Provide the (x, y) coordinate of the cell's center where the given text is located.  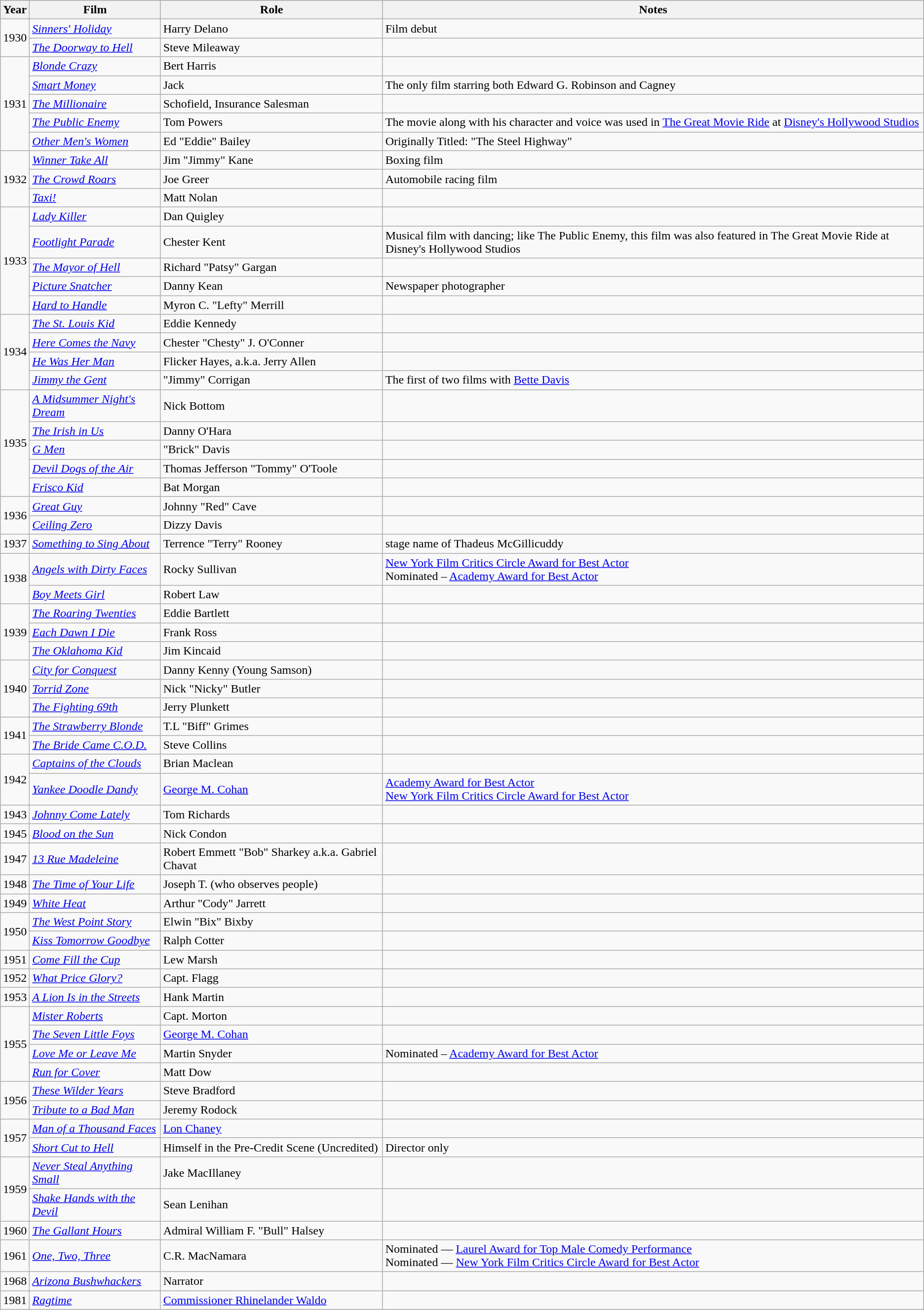
These Wilder Years (95, 1091)
Ragtime (95, 1300)
Winner Take All (95, 160)
G Men (95, 450)
The first of two films with Bette Davis (653, 380)
The Irish in Us (95, 431)
Boy Meets Girl (95, 595)
1942 (15, 780)
Smart Money (95, 85)
C.R. MacNamara (271, 1256)
Come Fill the Cup (95, 960)
Bat Morgan (271, 487)
1933 (15, 261)
One, Two, Three (95, 1256)
City for Conquest (95, 670)
Johnny Come Lately (95, 814)
Robert Law (271, 595)
Something to Sing About (95, 543)
1949 (15, 903)
Nick Bottom (271, 406)
Capt. Morton (271, 1016)
Role (271, 10)
Bert Harris (271, 66)
1951 (15, 960)
1937 (15, 543)
Love Me or Leave Me (95, 1053)
Footlight Parade (95, 242)
The Public Enemy (95, 122)
Tribute to a Bad Man (95, 1110)
1941 (15, 735)
The Roaring Twenties (95, 614)
The Mayor of Hell (95, 268)
1939 (15, 632)
Brian Maclean (271, 764)
Jerry Plunkett (271, 707)
Film debut (653, 29)
Shake Hands with the Devil (95, 1204)
Joseph T. (who observes people) (271, 884)
1953 (15, 997)
1959 (15, 1189)
Ed "Eddie" Bailey (271, 141)
Schofield, Insurance Salesman (271, 104)
1940 (15, 689)
Frisco Kid (95, 487)
Great Guy (95, 506)
Nick "Nicky" Butler (271, 689)
The movie along with his character and voice was used in The Great Movie Ride at Disney's Hollywood Studios (653, 122)
Robert Emmett "Bob" Sharkey a.k.a. Gabriel Chavat (271, 859)
A Midsummer Night's Dream (95, 406)
Arthur "Cody" Jarrett (271, 903)
Harry Delano (271, 29)
The St. Louis Kid (95, 324)
Lon Chaney (271, 1128)
The Doorway to Hell (95, 47)
1968 (15, 1281)
Other Men's Women (95, 141)
Boxing film (653, 160)
Admiral William F. "Bull" Halsey (271, 1231)
Steve Mileaway (271, 47)
What Price Glory? (95, 978)
1931 (15, 104)
Lew Marsh (271, 960)
1957 (15, 1138)
Capt. Flagg (271, 978)
Eddie Kennedy (271, 324)
Short Cut to Hell (95, 1147)
Torrid Zone (95, 689)
T.L "Biff" Grimes (271, 726)
Matt Nolan (271, 197)
Angels with Dirty Faces (95, 569)
Blonde Crazy (95, 66)
"Jimmy" Corrigan (271, 380)
Tom Powers (271, 122)
1934 (15, 352)
1935 (15, 443)
1938 (15, 578)
Rocky Sullivan (271, 569)
Each Dawn I Die (95, 632)
Steve Bradford (271, 1091)
Academy Award for Best ActorNew York Film Critics Circle Award for Best Actor (653, 789)
Sean Lenihan (271, 1204)
Thomas Jefferson "Tommy" O'Toole (271, 468)
Arizona Bushwhackers (95, 1281)
Eddie Bartlett (271, 614)
Himself in the Pre-Credit Scene (Uncredited) (271, 1147)
1948 (15, 884)
Martin Snyder (271, 1053)
Director only (653, 1147)
Here Comes the Navy (95, 343)
Terrence "Terry" Rooney (271, 543)
1961 (15, 1256)
Nick Condon (271, 833)
Captains of the Clouds (95, 764)
Taxi! (95, 197)
Tom Richards (271, 814)
The Fighting 69th (95, 707)
1945 (15, 833)
Newspaper photographer (653, 286)
A Lion Is in the Streets (95, 997)
13 Rue Madeleine (95, 859)
Notes (653, 10)
1956 (15, 1100)
Flicker Hayes, a.k.a. Jerry Allen (271, 361)
1955 (15, 1044)
Film (95, 10)
Dizzy Davis (271, 525)
Danny Kenny (Young Samson) (271, 670)
Mister Roberts (95, 1016)
1947 (15, 859)
Hank Martin (271, 997)
The Seven Little Foys (95, 1035)
The Bride Came C.O.D. (95, 745)
Picture Snatcher (95, 286)
Commissioner Rhinelander Waldo (271, 1300)
1936 (15, 515)
Jeremy Rodock (271, 1110)
Matt Dow (271, 1072)
Never Steal Anything Small (95, 1173)
1943 (15, 814)
Musical film with dancing; like The Public Enemy, this film was also featured in The Great Movie Ride at Disney's Hollywood Studios (653, 242)
New York Film Critics Circle Award for Best ActorNominated – Academy Award for Best Actor (653, 569)
1932 (15, 179)
Elwin "Bix" Bixby (271, 922)
Sinners' Holiday (95, 29)
Ceiling Zero (95, 525)
1930 (15, 38)
White Heat (95, 903)
1950 (15, 931)
Man of a Thousand Faces (95, 1128)
Run for Cover (95, 1072)
Kiss Tomorrow Goodbye (95, 941)
Frank Ross (271, 632)
The Strawberry Blonde (95, 726)
The Gallant Hours (95, 1231)
Danny O'Hara (271, 431)
He Was Her Man (95, 361)
Narrator (271, 1281)
stage name of Thadeus McGillicuddy (653, 543)
Hard to Handle (95, 305)
Richard "Patsy" Gargan (271, 268)
1960 (15, 1231)
The Crowd Roars (95, 179)
Johnny "Red" Cave (271, 506)
Jake MacIllaney (271, 1173)
Nominated — Laurel Award for Top Male Comedy PerformanceNominated — New York Film Critics Circle Award for Best Actor (653, 1256)
The Time of Your Life (95, 884)
Chester Kent (271, 242)
Year (15, 10)
1952 (15, 978)
Danny Kean (271, 286)
Originally Titled: "The Steel Highway" (653, 141)
Jim "Jimmy" Kane (271, 160)
Yankee Doodle Dandy (95, 789)
Joe Greer (271, 179)
Jim Kincaid (271, 651)
The Oklahoma Kid (95, 651)
Nominated – Academy Award for Best Actor (653, 1053)
Jimmy the Gent (95, 380)
Blood on the Sun (95, 833)
The Millionaire (95, 104)
1981 (15, 1300)
Devil Dogs of the Air (95, 468)
Dan Quigley (271, 216)
Ralph Cotter (271, 941)
The West Point Story (95, 922)
Chester "Chesty" J. O'Conner (271, 343)
"Brick" Davis (271, 450)
Jack (271, 85)
The only film starring both Edward G. Robinson and Cagney (653, 85)
Lady Killer (95, 216)
Automobile racing film (653, 179)
Steve Collins (271, 745)
Myron C. "Lefty" Merrill (271, 305)
